Extract the [x, y] coordinate from the center of the cell holding the provided text.  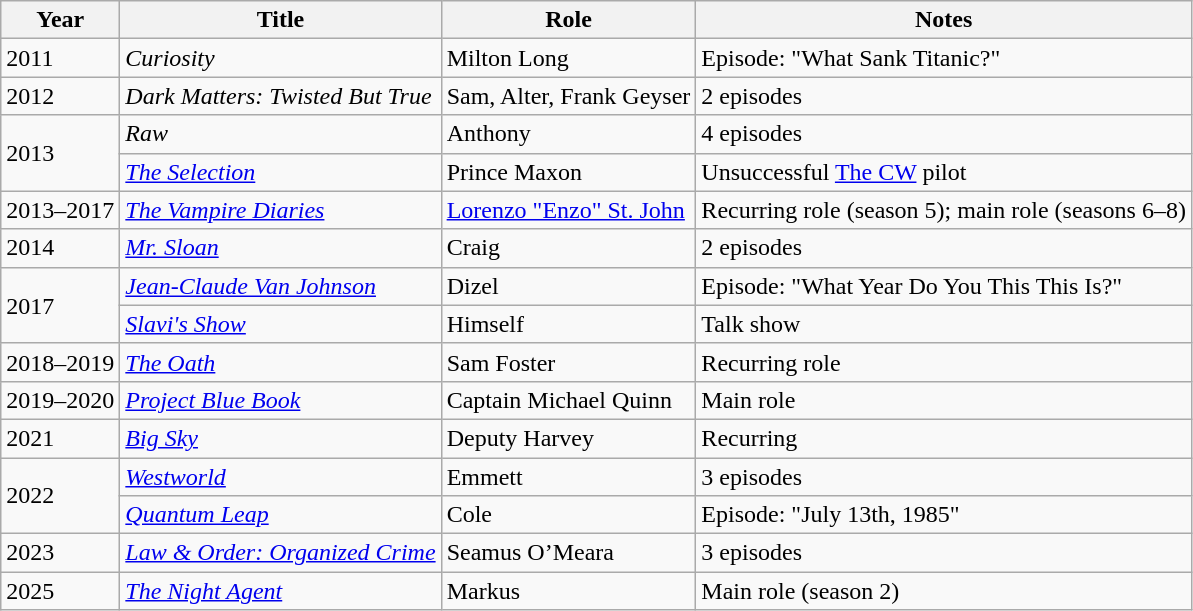
The Vampire Diaries [280, 210]
Seamus O’Meara [568, 553]
Curiosity [280, 58]
Project Blue Book [280, 400]
Sam Foster [568, 362]
Cole [568, 515]
Mr. Sloan [280, 248]
2022 [60, 496]
Law & Order: Organized Crime [280, 553]
Dizel [568, 286]
Role [568, 20]
Prince Maxon [568, 172]
Recurring role [944, 362]
Title [280, 20]
The Selection [280, 172]
The Oath [280, 362]
4 episodes [944, 134]
Main role [944, 400]
Milton Long [568, 58]
Talk show [944, 324]
Captain Michael Quinn [568, 400]
2019–2020 [60, 400]
Recurring role (season 5); main role (seasons 6–8) [944, 210]
Big Sky [280, 438]
Craig [568, 248]
Lorenzo "Enzo" St. John [568, 210]
Emmett [568, 477]
2025 [60, 591]
Deputy Harvey [568, 438]
2018–2019 [60, 362]
2021 [60, 438]
Notes [944, 20]
Unsuccessful The CW pilot [944, 172]
Jean-Claude Van Johnson [280, 286]
Himself [568, 324]
Sam, Alter, Frank Geyser [568, 96]
2011 [60, 58]
Episode: "What Sank Titanic?" [944, 58]
Anthony [568, 134]
2013 [60, 153]
2013–2017 [60, 210]
Raw [280, 134]
2023 [60, 553]
Westworld [280, 477]
Episode: "What Year Do You This This Is?" [944, 286]
Quantum Leap [280, 515]
Main role (season 2) [944, 591]
Recurring [944, 438]
Dark Matters: Twisted But True [280, 96]
2012 [60, 96]
Year [60, 20]
Markus [568, 591]
2014 [60, 248]
2017 [60, 305]
Slavi's Show [280, 324]
Episode: "July 13th, 1985" [944, 515]
The Night Agent [280, 591]
